Extract the [X, Y] coordinate from the center of the cell holding the provided text.  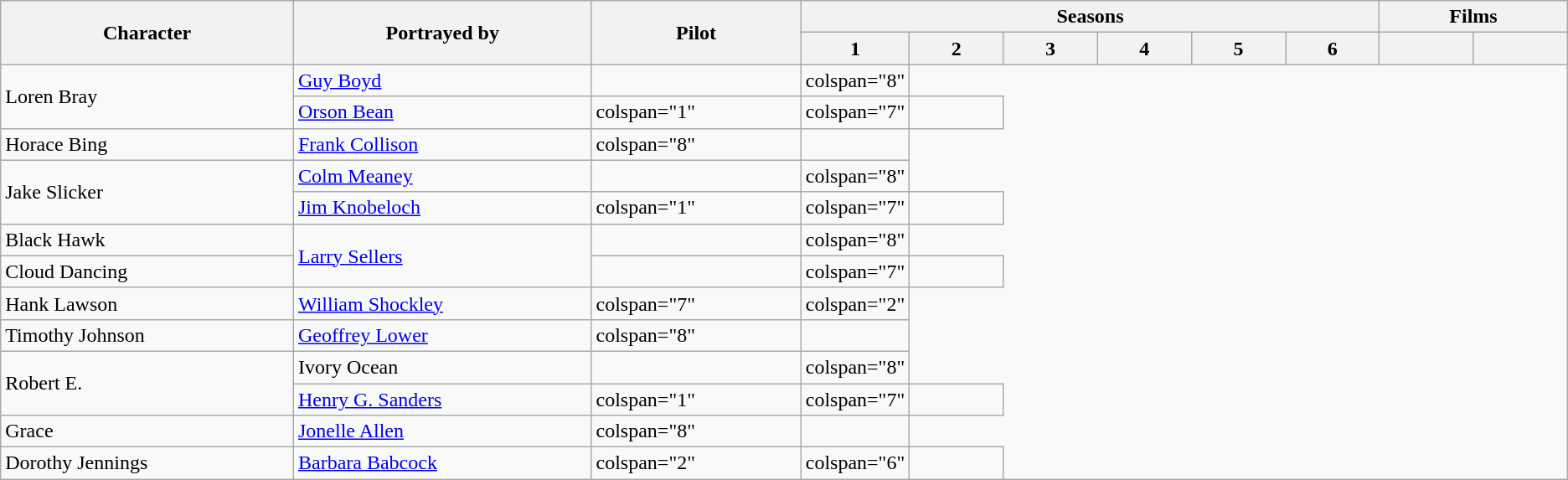
Ivory Ocean [442, 367]
Cloud Dancing [147, 271]
Frank Collison [442, 144]
Barbara Babcock [442, 463]
William Shockley [442, 303]
Horace Bing [147, 144]
Loren Bray [147, 96]
colspan="6" [855, 463]
Timothy Johnson [147, 335]
5 [1238, 49]
Portrayed by [442, 33]
2 [957, 49]
Jonelle Allen [442, 431]
1 [855, 49]
Jim Knobeloch [442, 208]
Larry Sellers [442, 255]
Colm Meaney [442, 176]
Guy Boyd [442, 80]
Hank Lawson [147, 303]
Orson Bean [442, 112]
Character [147, 33]
Geoffrey Lower [442, 335]
Dorothy Jennings [147, 463]
Pilot [696, 33]
Henry G. Sanders [442, 400]
Black Hawk [147, 240]
3 [1050, 49]
Seasons [1091, 17]
Grace [147, 431]
Jake Slicker [147, 192]
6 [1333, 49]
Robert E. [147, 383]
4 [1144, 49]
Films [1473, 17]
